Scan for the cell matching the given text and deliver its (X, Y) coordinate at center. 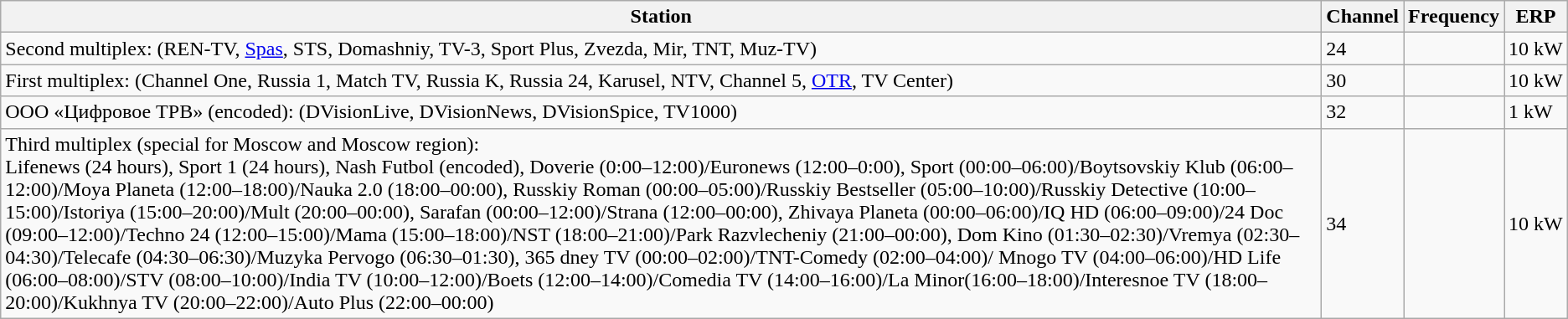
24 (1363, 49)
30 (1363, 80)
Frequency (1454, 17)
32 (1363, 112)
Channel (1363, 17)
First multiplex: (Channel One, Russia 1, Match TV, Russia K, Russia 24, Karusel, NTV, Channel 5, OTR, TV Center) (662, 80)
Second multiplex: (REN-TV, Spas, STS, Domashniy, TV-3, Sport Plus, Zvezda, Mir, TNT, Muz-TV) (662, 49)
Station (662, 17)
ООО «Цифровое ТРВ» (encoded): (DVisionLive, DVisionNews, DVisionSpice, TV1000) (662, 112)
ERP (1536, 17)
1 kW (1536, 112)
34 (1363, 223)
